From the cell containing the given text, extract its center point as (X, Y) coordinate. 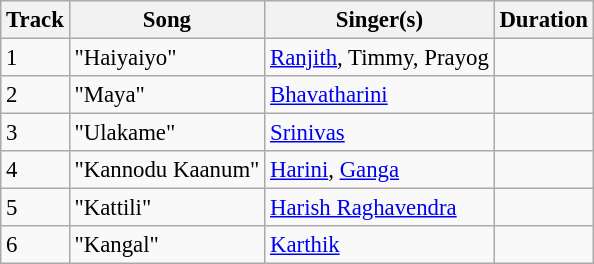
1 (35, 58)
2 (35, 95)
Harish Raghavendra (380, 208)
Srinivas (380, 133)
Ranjith, Timmy, Prayog (380, 58)
"Haiyaiyo" (167, 58)
"Kattili" (167, 208)
Karthik (380, 245)
"Kangal" (167, 245)
Track (35, 20)
Duration (544, 20)
3 (35, 133)
Bhavatharini (380, 95)
5 (35, 208)
Harini, Ganga (380, 170)
"Ulakame" (167, 133)
Song (167, 20)
6 (35, 245)
"Kannodu Kaanum" (167, 170)
4 (35, 170)
Singer(s) (380, 20)
"Maya" (167, 95)
